Locate the cell with the specified text and output its (X, Y) center coordinate. 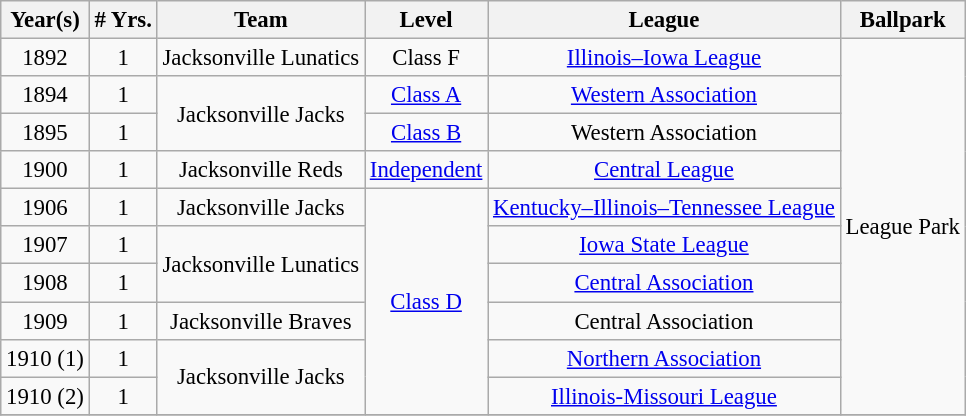
Northern Association (664, 358)
Independent (426, 170)
1895 (45, 133)
1894 (45, 95)
Central League (664, 170)
Illinois–Iowa League (664, 58)
Year(s) (45, 20)
1907 (45, 245)
Level (426, 20)
League Park (902, 227)
Team (260, 20)
Jacksonville Braves (260, 321)
Class A (426, 95)
1906 (45, 208)
# Yrs. (123, 20)
Class B (426, 133)
1900 (45, 170)
League (664, 20)
1892 (45, 58)
Ballpark (902, 20)
1908 (45, 283)
Iowa State League (664, 245)
1909 (45, 321)
Illinois-Missouri League (664, 396)
1910 (1) (45, 358)
Class F (426, 58)
Class D (426, 302)
Kentucky–Illinois–Tennessee League (664, 208)
Jacksonville Reds (260, 170)
1910 (2) (45, 396)
